Determine the (X, Y) coordinate at the center of the cell enclosing the given text.  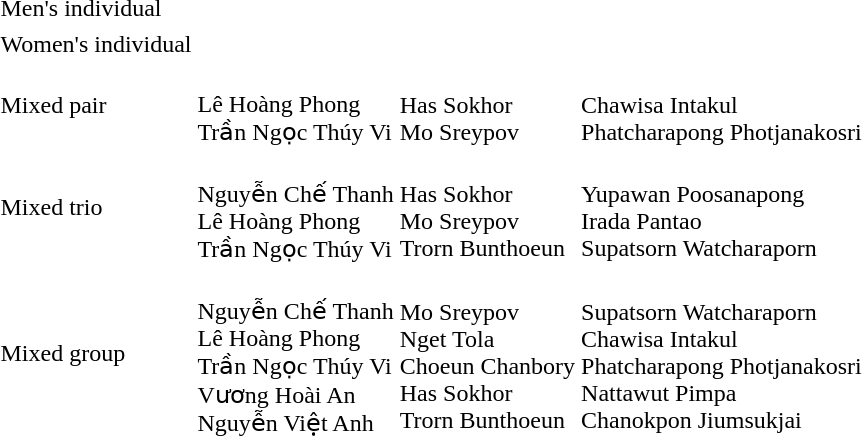
Lê Hoàng PhongTrần Ngọc Thúy Vi (296, 105)
Has SokhorMo SreypovTrorn Bunthoeun (487, 207)
Nguyễn Chế ThanhLê Hoàng PhongTrần Ngọc Thúy Vi (296, 207)
Has SokhorMo Sreypov (487, 105)
